For the text-containing cell, return its midpoint in (X, Y) coordinate format. 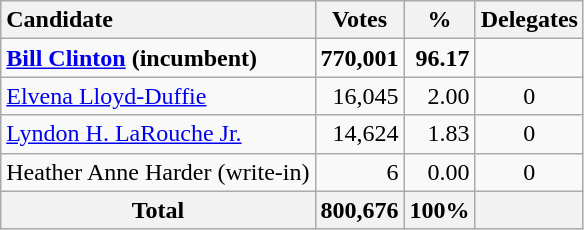
Total (158, 210)
1.83 (440, 134)
16,045 (360, 96)
14,624 (360, 134)
100% (440, 210)
Lyndon H. LaRouche Jr. (158, 134)
770,001 (360, 58)
Bill Clinton (incumbent) (158, 58)
Elvena Lloyd-Duffie (158, 96)
% (440, 20)
Heather Anne Harder (write-in) (158, 172)
0.00 (440, 172)
Candidate (158, 20)
Votes (360, 20)
2.00 (440, 96)
800,676 (360, 210)
6 (360, 172)
Delegates (529, 20)
96.17 (440, 58)
